Capture the cell that displays the provided text and extract its (x, y) central coordinate. 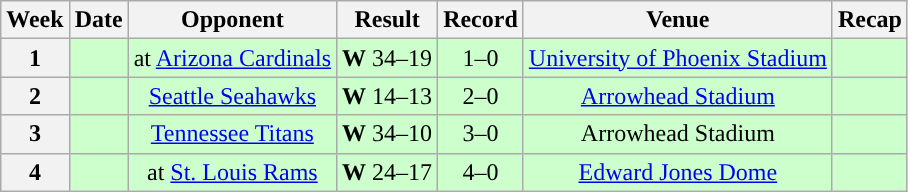
University of Phoenix Stadium (678, 58)
Tennessee Titans (232, 134)
Record (481, 20)
Opponent (232, 20)
Week (35, 20)
2 (35, 96)
4–0 (481, 172)
Date (98, 20)
3–0 (481, 134)
at Arizona Cardinals (232, 58)
Result (388, 20)
1 (35, 58)
4 (35, 172)
1–0 (481, 58)
W 24–17 (388, 172)
W 14–13 (388, 96)
3 (35, 134)
Edward Jones Dome (678, 172)
W 34–19 (388, 58)
Venue (678, 20)
Recap (870, 20)
2–0 (481, 96)
at St. Louis Rams (232, 172)
W 34–10 (388, 134)
Seattle Seahawks (232, 96)
